Pinpoint the cell where the given text exists, returning its (x, y) midpoint coordinate. 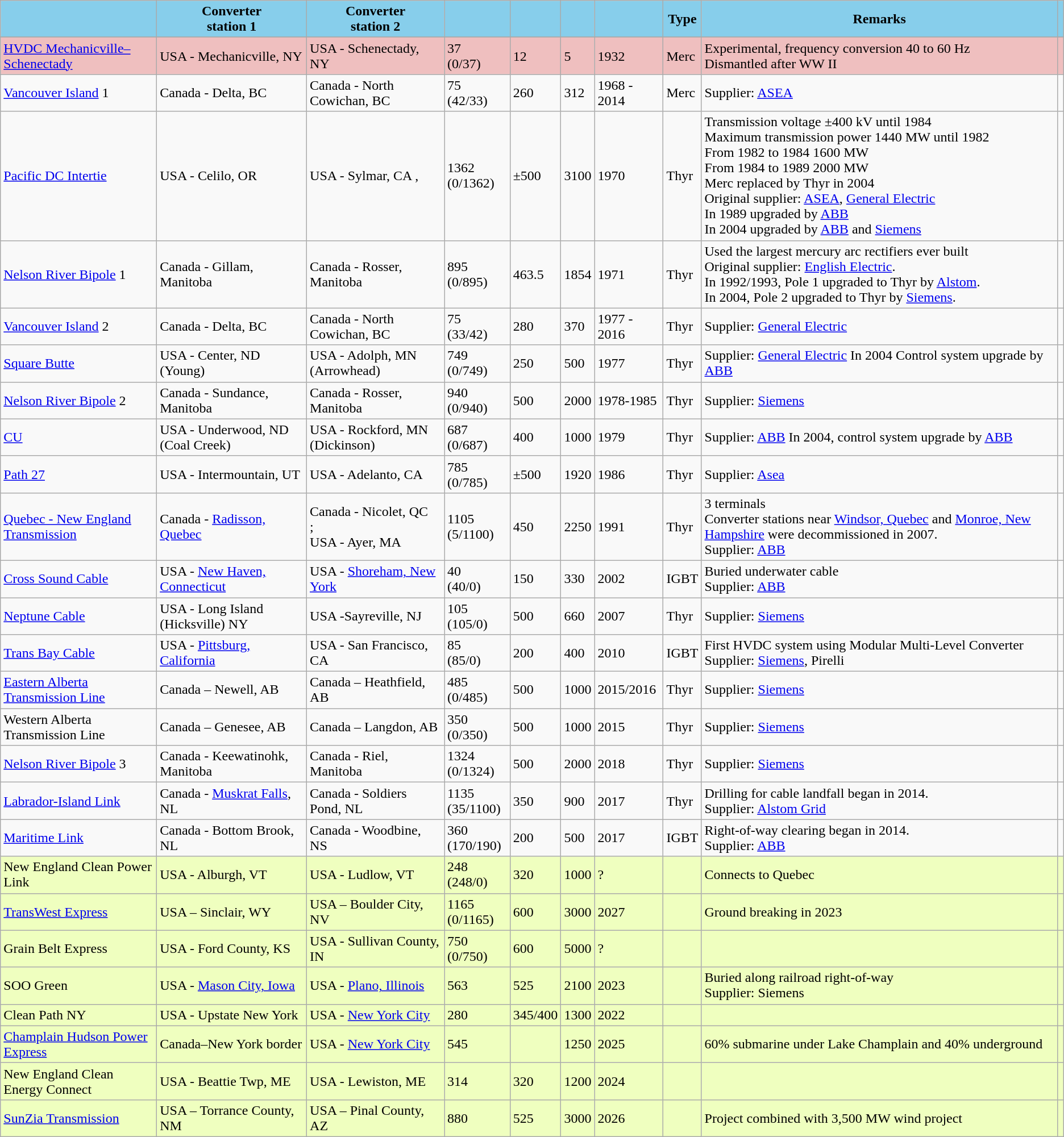
2024 (629, 1081)
Maritime Link (78, 838)
1968 - 2014 (629, 93)
312 (577, 93)
1854 (577, 274)
Canada - Woodbine, NS (376, 838)
Experimental, frequency conversion 40 to 60 HzDismantled after WW II (879, 56)
2027 (629, 911)
3100 (577, 176)
660 (577, 616)
Remarks (879, 19)
Pacific DC Intertie (78, 176)
350 (535, 801)
Eastern Alberta Transmission Line (78, 690)
USA - Schenectady, NY (376, 56)
1300 (577, 1015)
1362(0/1362) (477, 176)
1979 (629, 438)
785(0/785) (477, 474)
12 (535, 56)
Right-of-way clearing began in 2014.Supplier: ABB (879, 838)
Canada - Sundance, Manitoba (232, 400)
USA – Boulder City, NV (376, 911)
USA -Sayreville, NJ (376, 616)
USA – Sinclair, WY (232, 911)
USA - Upstate New York (232, 1015)
Canada - Radisson, Quebec (232, 526)
Drilling for cable landfall began in 2014. Supplier: Alstom Grid (879, 801)
Canada - Soldiers Pond, NL (376, 801)
1932 (629, 56)
Supplier: General Electric In 2004 Control system upgrade by ABB (879, 364)
USA - Underwood, ND (Coal Creek) (232, 438)
USA - San Francisco, CA (376, 653)
First HVDC system using Modular Multi-Level ConverterSupplier: Siemens, Pirelli (879, 653)
330 (577, 578)
1977 (629, 364)
1991 (629, 526)
563 (477, 985)
USA - Pittsburg, California (232, 653)
Labrador-Island Link (78, 801)
5 (577, 56)
5000 (577, 949)
USA - Ludlow, VT (376, 875)
Vancouver Island 2 (78, 326)
75(33/42) (477, 326)
3 terminalsConverter stations near Windsor, Quebec and Monroe, New Hampshire were decommissioned in 2007.Supplier: ABB (879, 526)
Cross Sound Cable (78, 578)
Project combined with 3,500 MW wind project (879, 1118)
1324(0/1324) (477, 764)
880 (477, 1118)
2022 (629, 1015)
1920 (577, 474)
Path 27 (78, 474)
USA - Ford County, KS (232, 949)
Ground breaking in 2023 (879, 911)
370 (577, 326)
USA - Shoreham, New York (376, 578)
Grain Belt Express (78, 949)
750(0/750) (477, 949)
Type (682, 19)
2015/2016 (629, 690)
SOO Green (78, 985)
450 (535, 526)
248(248/0) (477, 875)
545 (477, 1044)
1986 (629, 474)
USA - Adolph, MN (Arrowhead) (376, 364)
Canada – Newell, AB (232, 690)
1970 (629, 176)
Supplier: ASEA (879, 93)
Canada – Heathfield, AB (376, 690)
Nelson River Bipole 2 (78, 400)
105(105/0) (477, 616)
USA - Sullivan County, IN (376, 949)
1200 (577, 1081)
USA - Plano, Illinois (376, 985)
2100 (577, 985)
2002 (629, 578)
Western Alberta Transmission Line (78, 727)
USA - Lewiston, ME (376, 1081)
2015 (629, 727)
USA - Beattie Twp, ME (232, 1081)
2007 (629, 616)
2023 (629, 985)
Canada – Genesee, AB (232, 727)
2018 (629, 764)
USA - Alburgh, VT (232, 875)
New England Clean Energy Connect (78, 1081)
Buried along railroad right-of-waySupplier: Siemens (879, 985)
USA - Mechanicville, NY (232, 56)
687(0/687) (477, 438)
Converterstation 1 (232, 19)
USA - Mason City, Iowa (232, 985)
1135(35/1100) (477, 801)
USA - Long Island (Hicksville) NY (232, 616)
485 (0/485) (477, 690)
Neptune Cable (78, 616)
Canada–New York border (232, 1044)
900 (577, 801)
Canada - Riel, Manitoba (376, 764)
Buried underwater cableSupplier: ABB (879, 578)
2026 (629, 1118)
314 (477, 1081)
345/400 (535, 1015)
USA - Sylmar, CA , (376, 176)
Canada - Bottom Brook, NL (232, 838)
Clean Path NY (78, 1015)
1978-1985 (629, 400)
85(85/0) (477, 653)
SunZia Transmission (78, 1118)
Canada – Langdon, AB (376, 727)
USA - Adelanto, CA (376, 474)
Canada - Gillam, Manitoba (232, 274)
463.5 (535, 274)
Champlain Hudson Power Express (78, 1044)
USA - New Haven, Connecticut (232, 578)
Converterstation 2 (376, 19)
Supplier: General Electric (879, 326)
1165(0/1165) (477, 911)
USA - Intermountain, UT (232, 474)
USA - Rockford, MN (Dickinson) (376, 438)
Canada - Nicolet, QC ; USA - Ayer, MA (376, 526)
USA - Celilo, OR (232, 176)
HVDC Mechanicville–Schenectady (78, 56)
USA - Center, ND (Young) (232, 364)
150 (535, 578)
2010 (629, 653)
1977 - 2016 (629, 326)
37(0/37) (477, 56)
New England Clean Power Link (78, 875)
1971 (629, 274)
749(0/749) (477, 364)
Canada - Keewatinohk, Manitoba (232, 764)
TransWest Express (78, 911)
USA – Torrance County, NM (232, 1118)
Supplier: Asea (879, 474)
Square Butte (78, 364)
USA – Pinal County, AZ (376, 1118)
1105(5/1100) (477, 526)
360(170/190) (477, 838)
Nelson River Bipole 3 (78, 764)
Quebec - New England Transmission (78, 526)
260 (535, 93)
250 (535, 364)
40(40/0) (477, 578)
2025 (629, 1044)
60% submarine under Lake Champlain and 40% underground (879, 1044)
Connects to Quebec (879, 875)
75(42/33) (477, 93)
Trans Bay Cable (78, 653)
1250 (577, 1044)
2250 (577, 526)
Supplier: ABB In 2004, control system upgrade by ABB (879, 438)
350 (0/350) (477, 727)
940(0/940) (477, 400)
Canada - Muskrat Falls, NL (232, 801)
Nelson River Bipole 1 (78, 274)
895(0/895) (477, 274)
Vancouver Island 1 (78, 93)
CU (78, 438)
